Scan for the cell matching the given text and deliver its [X, Y] coordinate at center. 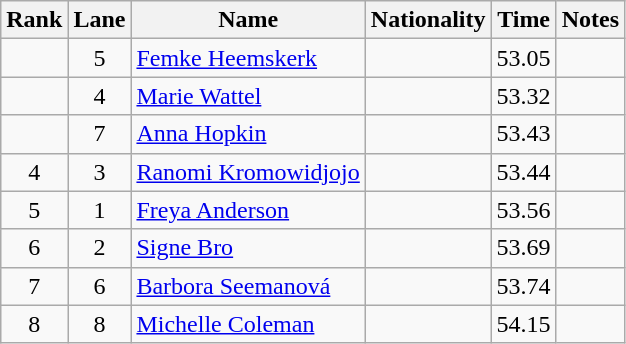
Name [248, 20]
54.15 [524, 324]
3 [100, 172]
Marie Wattel [248, 96]
Signe Bro [248, 248]
Nationality [428, 20]
Lane [100, 20]
2 [100, 248]
Barbora Seemanová [248, 286]
Michelle Coleman [248, 324]
Notes [590, 20]
53.43 [524, 134]
Rank [34, 20]
Femke Heemskerk [248, 58]
Freya Anderson [248, 210]
1 [100, 210]
53.05 [524, 58]
Time [524, 20]
53.32 [524, 96]
53.44 [524, 172]
53.56 [524, 210]
Ranomi Kromowidjojo [248, 172]
53.69 [524, 248]
53.74 [524, 286]
Anna Hopkin [248, 134]
